Capture the cell that displays the provided text and extract its [X, Y] central coordinate. 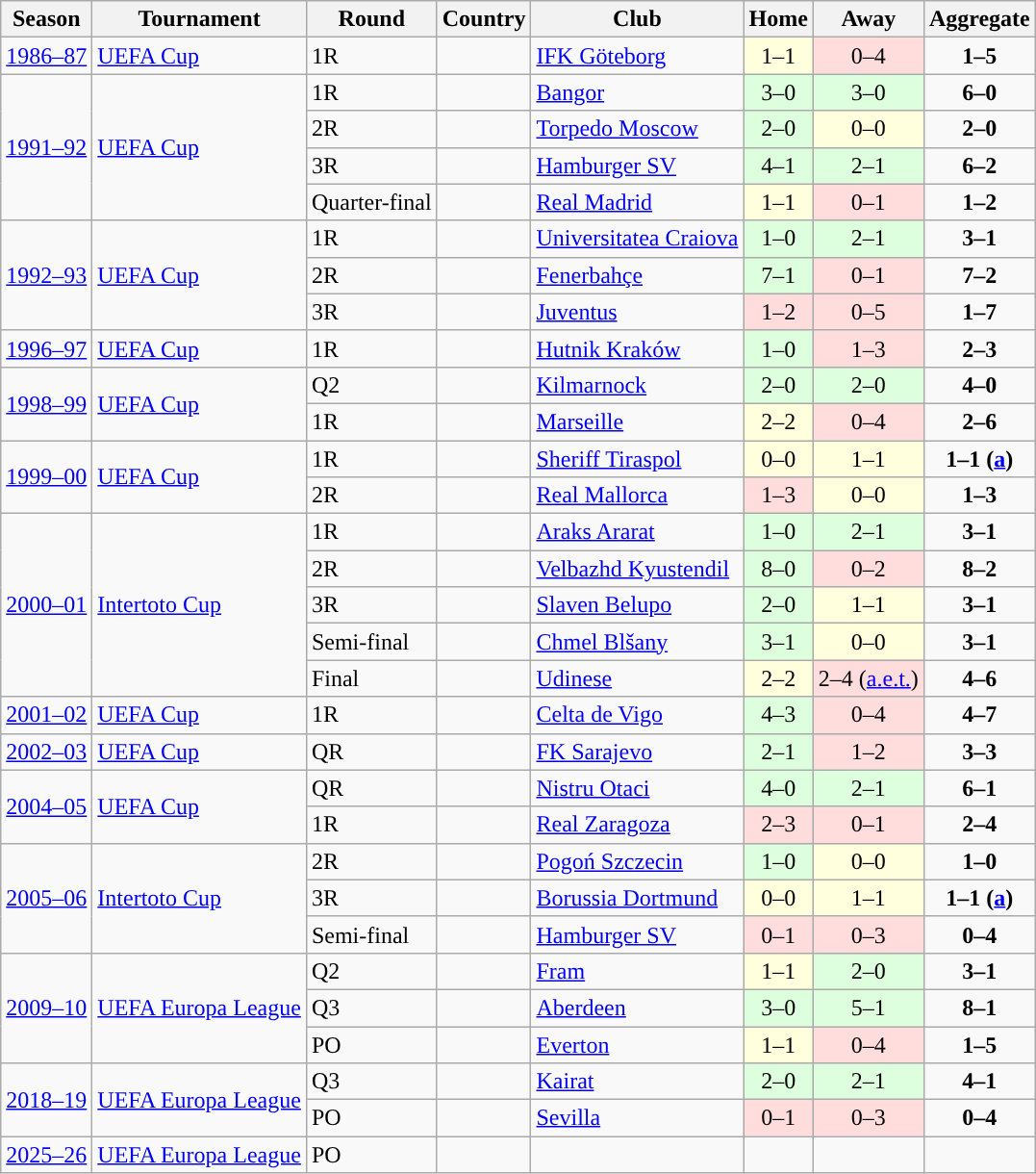
Home [778, 19]
Round [371, 19]
Club [637, 19]
Season [46, 19]
2–6 [979, 421]
Slaven Belupo [637, 605]
4–3 [778, 715]
1–7 [979, 312]
0–2 [868, 569]
Hutnik Kraków [637, 348]
1999–00 [46, 477]
Aggregate [979, 19]
7–2 [979, 275]
2–4 (a.e.t.) [868, 678]
Real Mallorca [637, 496]
Juventus [637, 312]
6–1 [979, 788]
1998–99 [46, 403]
2018–19 [46, 1100]
Udinese [637, 678]
Pogoń Szczecin [637, 861]
8–2 [979, 569]
2004–05 [46, 806]
2005–06 [46, 898]
Final [371, 678]
Araks Ararat [637, 532]
Sevilla [637, 1118]
Quarter-final [371, 202]
FK Sarajevo [637, 752]
2002–03 [46, 752]
6–2 [979, 166]
Celta de Vigo [637, 715]
8–0 [778, 569]
Kairat [637, 1082]
7–1 [778, 275]
Sheriff Tiraspol [637, 459]
8–1 [979, 1008]
1992–93 [46, 275]
2009–10 [46, 1008]
1996–97 [46, 348]
Kilmarnock [637, 385]
6–0 [979, 92]
5–1 [868, 1008]
Everton [637, 1044]
2–4 [979, 825]
4–6 [979, 678]
2000–01 [46, 605]
Fram [637, 971]
Universitatea Craiova [637, 239]
Velbazhd Kyustendil [637, 569]
Nistru Otaci [637, 788]
Country [484, 19]
1991–92 [46, 147]
1986–87 [46, 56]
3–3 [979, 752]
IFK Göteborg [637, 56]
Marseille [637, 421]
0–5 [868, 312]
4–7 [979, 715]
Borussia Dortmund [637, 898]
2001–02 [46, 715]
Bangor [637, 92]
Chmel Blšany [637, 642]
Fenerbahçe [637, 275]
Real Zaragoza [637, 825]
Away [868, 19]
2025–26 [46, 1155]
Torpedo Moscow [637, 129]
Tournament [200, 19]
Real Madrid [637, 202]
Aberdeen [637, 1008]
